Determine the (x, y) coordinate at the center of the cell enclosing the given text.  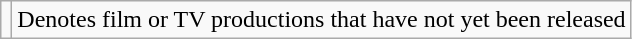
Denotes film or TV productions that have not yet been released (322, 20)
